Extract the [x, y] coordinate from the center of the cell holding the provided text.  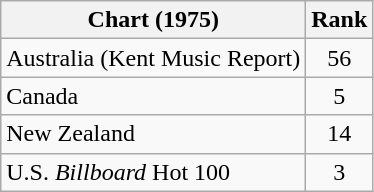
Chart (1975) [154, 20]
5 [340, 96]
56 [340, 58]
Canada [154, 96]
Australia (Kent Music Report) [154, 58]
U.S. Billboard Hot 100 [154, 172]
14 [340, 134]
3 [340, 172]
New Zealand [154, 134]
Rank [340, 20]
